Return (X, Y) of the center of cell containing provided text 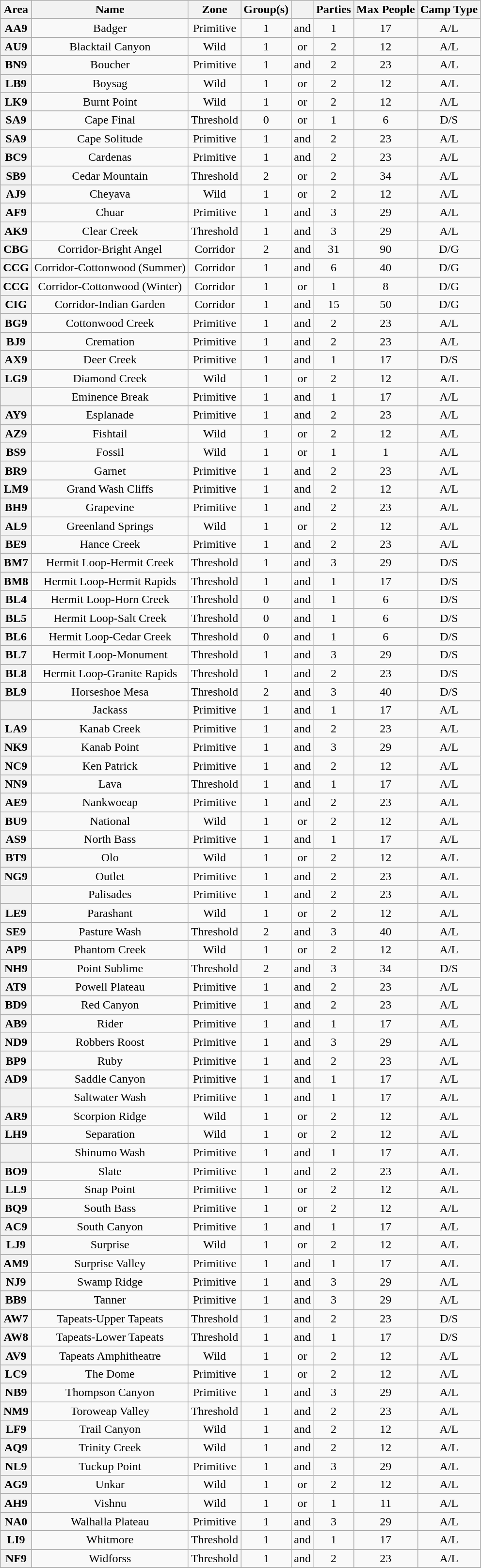
AL9 (16, 526)
Hance Creek (110, 544)
AW8 (16, 1337)
Surprise (110, 1245)
Tapeats Amphitheatre (110, 1355)
Thompson Canyon (110, 1392)
NG9 (16, 876)
Tapeats-Lower Tapeats (110, 1337)
BS9 (16, 452)
AY9 (16, 415)
Grapevine (110, 507)
Grand Wash Cliffs (110, 489)
LK9 (16, 102)
BD9 (16, 1005)
BB9 (16, 1300)
BL7 (16, 655)
AF9 (16, 212)
Snap Point (110, 1190)
90 (385, 249)
North Bass (110, 839)
BO9 (16, 1171)
Hermit Loop-Cedar Creek (110, 637)
50 (385, 305)
AK9 (16, 231)
LL9 (16, 1190)
BH9 (16, 507)
AE9 (16, 802)
Burnt Point (110, 102)
LM9 (16, 489)
LE9 (16, 913)
Parties (334, 10)
Ken Patrick (110, 765)
NC9 (16, 765)
BL8 (16, 673)
Greenland Springs (110, 526)
AV9 (16, 1355)
AC9 (16, 1226)
SE9 (16, 931)
BM8 (16, 581)
Palisades (110, 895)
Saddle Canyon (110, 1079)
AP9 (16, 950)
AB9 (16, 1024)
Kanab Point (110, 747)
Deer Creek (110, 360)
AH9 (16, 1503)
NF9 (16, 1558)
Pasture Wash (110, 931)
Parashant (110, 913)
Eminence Break (110, 397)
SB9 (16, 175)
Lava (110, 784)
Zone (214, 10)
South Bass (110, 1208)
CBG (16, 249)
LC9 (16, 1374)
Cheyava (110, 194)
Scorpion Ridge (110, 1116)
LA9 (16, 729)
BE9 (16, 544)
Kanab Creek (110, 729)
Walhalla Plateau (110, 1521)
BM7 (16, 563)
AQ9 (16, 1448)
Tanner (110, 1300)
BT9 (16, 858)
Diamond Creek (110, 378)
Slate (110, 1171)
Trinity Creek (110, 1448)
BG9 (16, 323)
NA0 (16, 1521)
AT9 (16, 987)
Garnet (110, 470)
Unkar (110, 1485)
The Dome (110, 1374)
AR9 (16, 1116)
NN9 (16, 784)
Fossil (110, 452)
Swamp Ridge (110, 1282)
Chuar (110, 212)
Clear Creek (110, 231)
Cottonwood Creek (110, 323)
Outlet (110, 876)
AZ9 (16, 434)
Group(s) (266, 10)
National (110, 821)
Cremation (110, 342)
BL9 (16, 692)
Shinumo Wash (110, 1153)
NH9 (16, 968)
Olo (110, 858)
BQ9 (16, 1208)
Corridor-Bright Angel (110, 249)
NK9 (16, 747)
11 (385, 1503)
NJ9 (16, 1282)
Whitmore (110, 1540)
South Canyon (110, 1226)
ND9 (16, 1042)
Boucher (110, 65)
Red Canyon (110, 1005)
Hermit Loop-Granite Rapids (110, 673)
AM9 (16, 1263)
Blacktail Canyon (110, 47)
Corridor-Cottonwood (Winter) (110, 286)
Hermit Loop-Hermit Creek (110, 563)
Nankwoeap (110, 802)
Hermit Loop-Hermit Rapids (110, 581)
15 (334, 305)
BL4 (16, 600)
Fishtail (110, 434)
Area (16, 10)
AU9 (16, 47)
Horseshoe Mesa (110, 692)
Esplanade (110, 415)
Cape Solitude (110, 139)
Saltwater Wash (110, 1097)
LJ9 (16, 1245)
Cape Final (110, 120)
Toroweap Valley (110, 1411)
NB9 (16, 1392)
LB9 (16, 83)
8 (385, 286)
NM9 (16, 1411)
AD9 (16, 1079)
Ruby (110, 1060)
Trail Canyon (110, 1429)
Jackass (110, 710)
Widforss (110, 1558)
Hermit Loop-Monument (110, 655)
NL9 (16, 1466)
Hermit Loop-Horn Creek (110, 600)
Badger (110, 28)
Tapeats-Upper Tapeats (110, 1319)
LF9 (16, 1429)
Point Sublime (110, 968)
Corridor-Cottonwood (Summer) (110, 268)
LI9 (16, 1540)
Phantom Creek (110, 950)
Rider (110, 1024)
Camp Type (449, 10)
Surprise Valley (110, 1263)
Vishnu (110, 1503)
LG9 (16, 378)
Corridor-Indian Garden (110, 305)
BR9 (16, 470)
Cedar Mountain (110, 175)
AJ9 (16, 194)
BU9 (16, 821)
BL6 (16, 637)
Hermit Loop-Salt Creek (110, 618)
BP9 (16, 1060)
BC9 (16, 157)
AA9 (16, 28)
Tuckup Point (110, 1466)
Max People (385, 10)
Powell Plateau (110, 987)
CIG (16, 305)
AS9 (16, 839)
Boysag (110, 83)
Name (110, 10)
BJ9 (16, 342)
LH9 (16, 1134)
BN9 (16, 65)
Separation (110, 1134)
31 (334, 249)
AX9 (16, 360)
AW7 (16, 1319)
AG9 (16, 1485)
Robbers Roost (110, 1042)
BL5 (16, 618)
Cardenas (110, 157)
